Determine the (X, Y) coordinate at the center of the cell enclosing the given text.  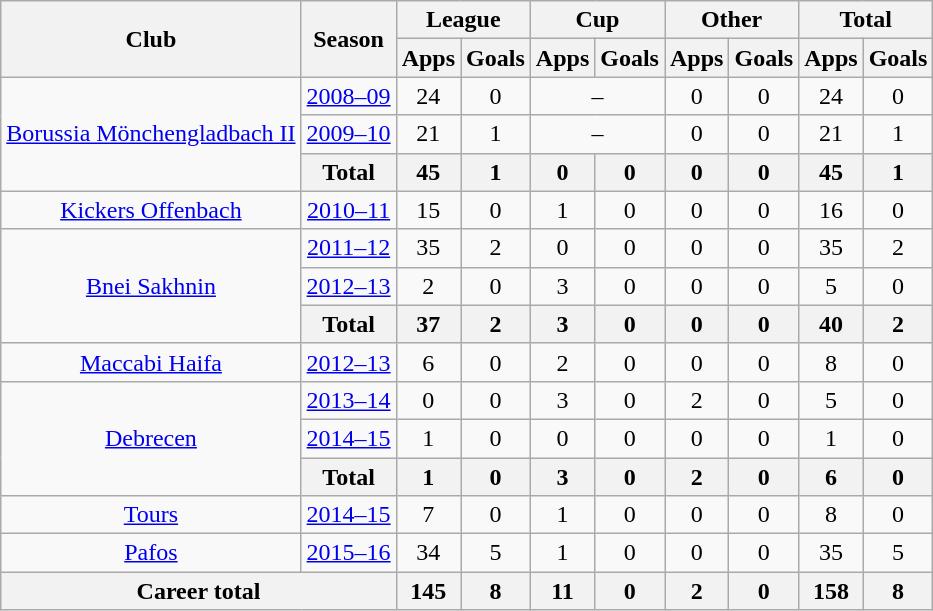
Kickers Offenbach (151, 210)
Season (348, 39)
Career total (198, 591)
Maccabi Haifa (151, 362)
15 (428, 210)
7 (428, 515)
11 (562, 591)
Other (731, 20)
37 (428, 324)
158 (831, 591)
2011–12 (348, 248)
2013–14 (348, 400)
2008–09 (348, 96)
Debrecen (151, 438)
145 (428, 591)
Tours (151, 515)
Bnei Sakhnin (151, 286)
Club (151, 39)
Cup (597, 20)
2015–16 (348, 553)
Pafos (151, 553)
2009–10 (348, 134)
34 (428, 553)
Borussia Mönchengladbach II (151, 134)
2010–11 (348, 210)
40 (831, 324)
League (463, 20)
16 (831, 210)
